Detect which cell encompasses the target text, then output its (X, Y) center coordinate. 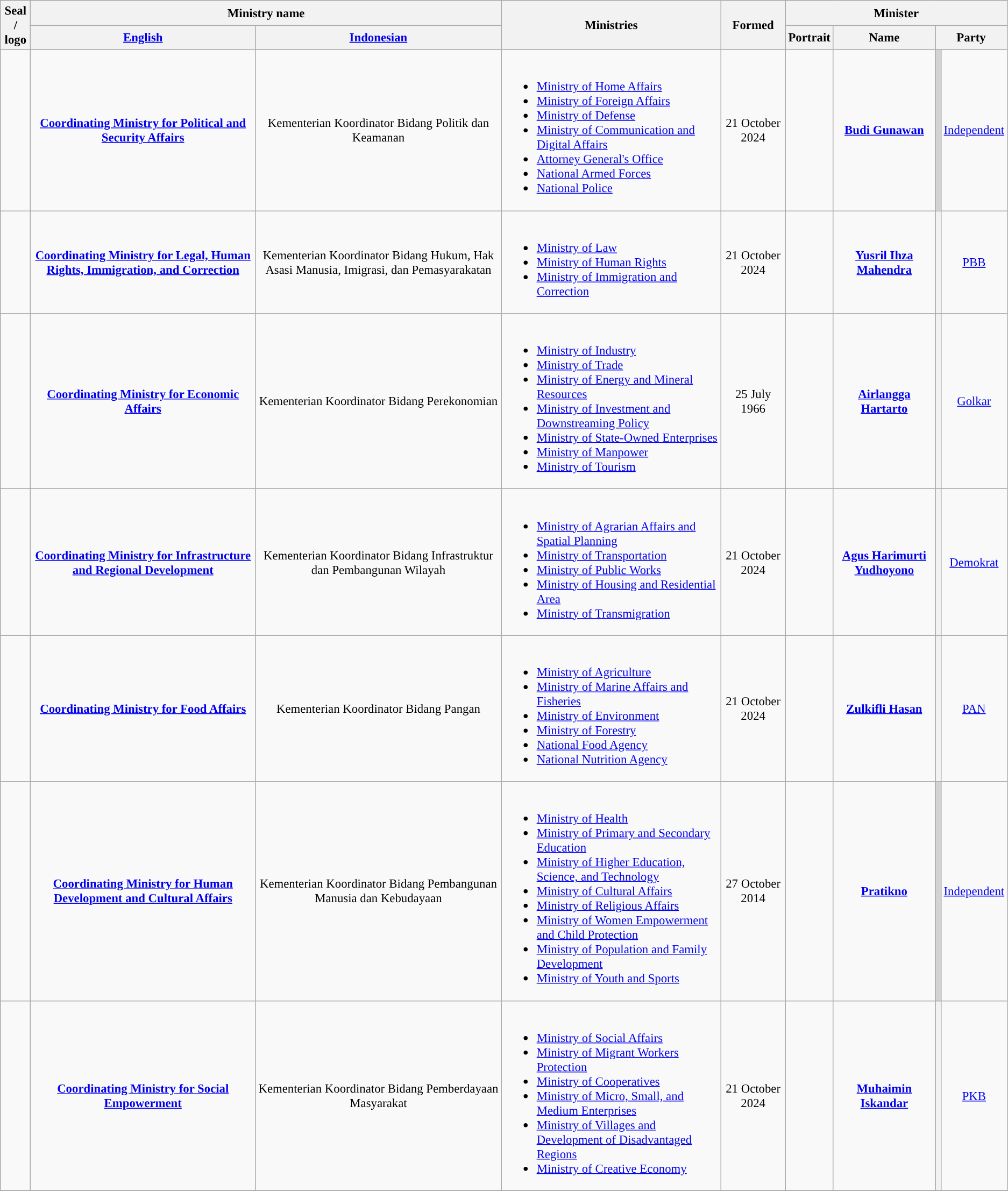
Indonesian (379, 38)
Ministry name (266, 13)
Demokrat (974, 562)
Kementerian Koordinator Bidang Perekonomian (379, 401)
Coordinating Ministry for Food Affairs (143, 708)
PAN (974, 708)
Minister (896, 13)
Name (884, 38)
Budi Gunawan (884, 130)
Coordinating Ministry for Infrastructure and Regional Development (143, 562)
Golkar (974, 401)
Coordinating Ministry for Human Development and Cultural Affairs (143, 891)
Kementerian Koordinator Bidang Hukum, Hak Asasi Manusia, Imigrasi, dan Pemasyarakatan (379, 263)
Seal /logo (16, 25)
Kementerian Koordinator Bidang Politik dan Keamanan (379, 130)
Portrait (809, 38)
Coordinating Ministry for Legal, Human Rights, Immigration, and Correction (143, 263)
Kementerian Koordinator Bidang Infrastruktur dan Pembangunan Wilayah (379, 562)
Party (971, 38)
Ministries (611, 25)
Coordinating Ministry for Economic Affairs (143, 401)
Coordinating Ministry for Political and Security Affairs (143, 130)
PKB (974, 1095)
Kementerian Koordinator Bidang Pangan (379, 708)
Coordinating Ministry for Social Empowerment (143, 1095)
Zulkifli Hasan (884, 708)
Muhaimin Iskandar (884, 1095)
Ministry of LawMinistry of Human RightsMinistry of Immigration and Correction (611, 263)
Formed (753, 25)
Kementerian Koordinator Bidang Pemberdayaan Masyarakat (379, 1095)
Kementerian Koordinator Bidang Pembangunan Manusia dan Kebudayaan (379, 891)
Pratikno (884, 891)
Agus Harimurti Yudhoyono (884, 562)
PBB (974, 263)
27 October 2014 (753, 891)
25 July 1966 (753, 401)
English (143, 38)
Airlangga Hartarto (884, 401)
Yusril Ihza Mahendra (884, 263)
